Locate the cell with the specified text and output its (X, Y) center coordinate. 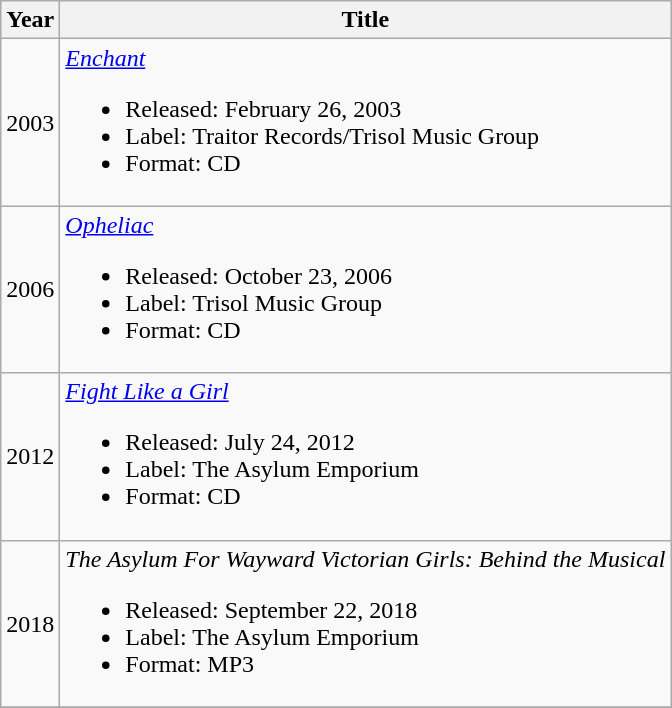
The Asylum For Wayward Victorian Girls: Behind the MusicalReleased: September 22, 2018Label: The Asylum EmporiumFormat: MP3 (366, 624)
2006 (30, 290)
2018 (30, 624)
EnchantReleased: February 26, 2003Label: Traitor Records/Trisol Music GroupFormat: CD (366, 122)
Year (30, 20)
Title (366, 20)
2012 (30, 456)
OpheliacReleased: October 23, 2006Label: Trisol Music GroupFormat: CD (366, 290)
2003 (30, 122)
Fight Like a GirlReleased: July 24, 2012Label: The Asylum EmporiumFormat: CD (366, 456)
